Locate the cell with the specified text and output its [X, Y] center coordinate. 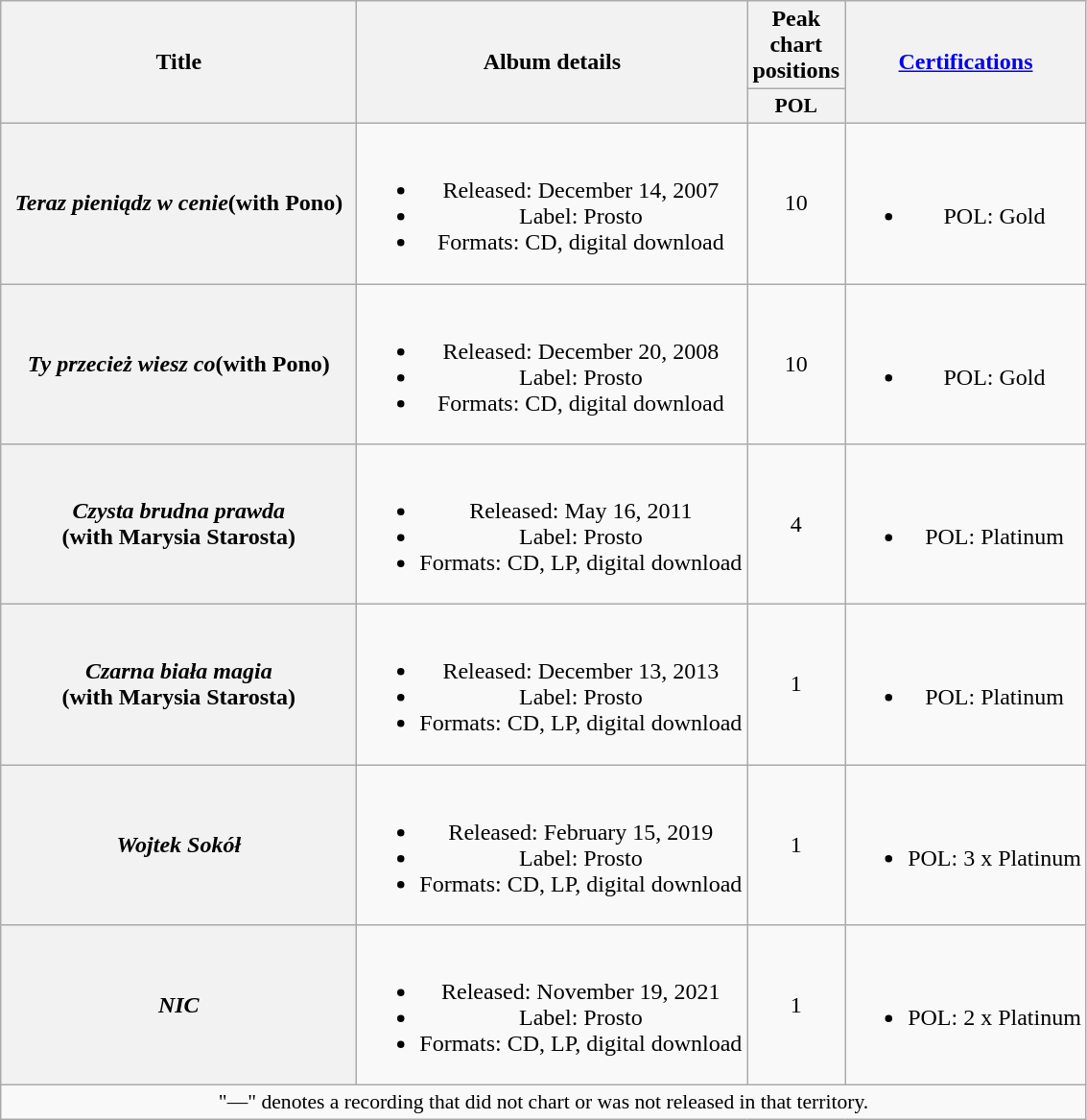
Released: November 19, 2021Label: ProstoFormats: CD, LP, digital download [553, 1006]
POL [796, 107]
Czysta brudna prawda(with Marysia Starosta) [178, 524]
Released: December 20, 2008Label: ProstoFormats: CD, digital download [553, 365]
Released: December 14, 2007Label: ProstoFormats: CD, digital download [553, 203]
Title [178, 62]
Teraz pieniądz w cenie(with Pono) [178, 203]
Peak chart positions [796, 45]
4 [796, 524]
Album details [553, 62]
POL: 2 x Platinum [966, 1006]
Czarna biała magia(with Marysia Starosta) [178, 685]
Ty przecież wiesz co(with Pono) [178, 365]
POL: 3 x Platinum [966, 845]
"—" denotes a recording that did not chart or was not released in that territory. [544, 1103]
Certifications [966, 62]
Released: December 13, 2013Label: ProstoFormats: CD, LP, digital download [553, 685]
Wojtek Sokół [178, 845]
NIC [178, 1006]
Released: May 16, 2011Label: ProstoFormats: CD, LP, digital download [553, 524]
Released: February 15, 2019Label: ProstoFormats: CD, LP, digital download [553, 845]
